Locate the cell with the specified text and output its (X, Y) center coordinate. 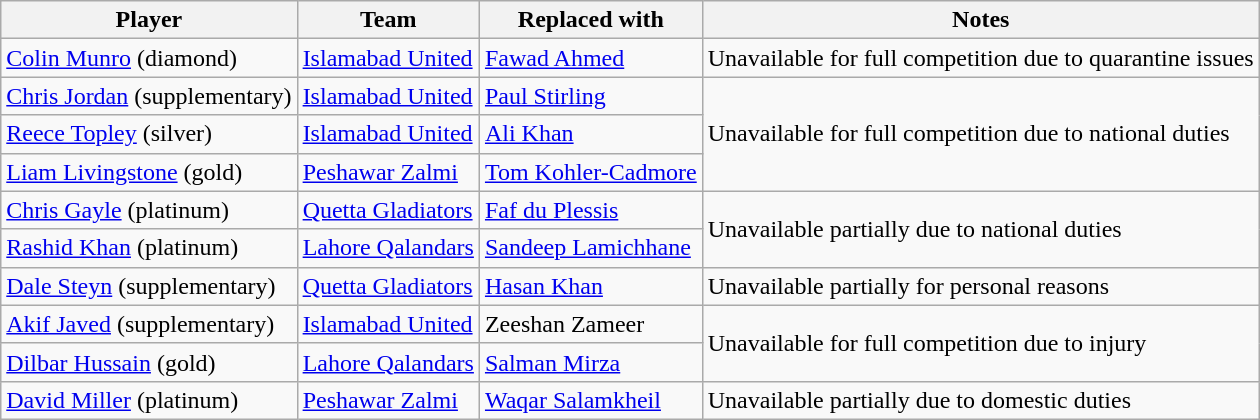
Chris Jordan (supplementary) (149, 96)
Player (149, 20)
David Miller (platinum) (149, 400)
Tom Kohler-Cadmore (590, 172)
Hasan Khan (590, 286)
Team (388, 20)
Dilbar Hussain (gold) (149, 362)
Paul Stirling (590, 96)
Dale Steyn (supplementary) (149, 286)
Waqar Salamkheil (590, 400)
Unavailable partially due to domestic duties (980, 400)
Liam Livingstone (gold) (149, 172)
Rashid Khan (platinum) (149, 248)
Chris Gayle (platinum) (149, 210)
Reece Topley (silver) (149, 134)
Zeeshan Zameer (590, 324)
Akif Javed (supplementary) (149, 324)
Unavailable for full competition due to quarantine issues (980, 58)
Unavailable for full competition due to injury (980, 343)
Fawad Ahmed (590, 58)
Ali Khan (590, 134)
Unavailable partially for personal reasons (980, 286)
Unavailable for full competition due to national duties (980, 134)
Unavailable partially due to national duties (980, 229)
Salman Mirza (590, 362)
Notes (980, 20)
Colin Munro (diamond) (149, 58)
Sandeep Lamichhane (590, 248)
Replaced with (590, 20)
Faf du Plessis (590, 210)
